Scan for the cell matching the given text and deliver its [x, y] coordinate at center. 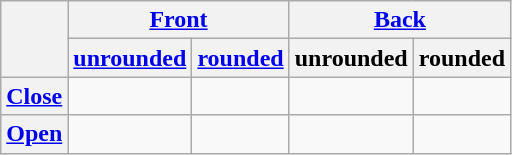
Close [34, 96]
Open [34, 134]
Back [400, 20]
Front [178, 20]
